Locate the cell with the specified text and output its [X, Y] center coordinate. 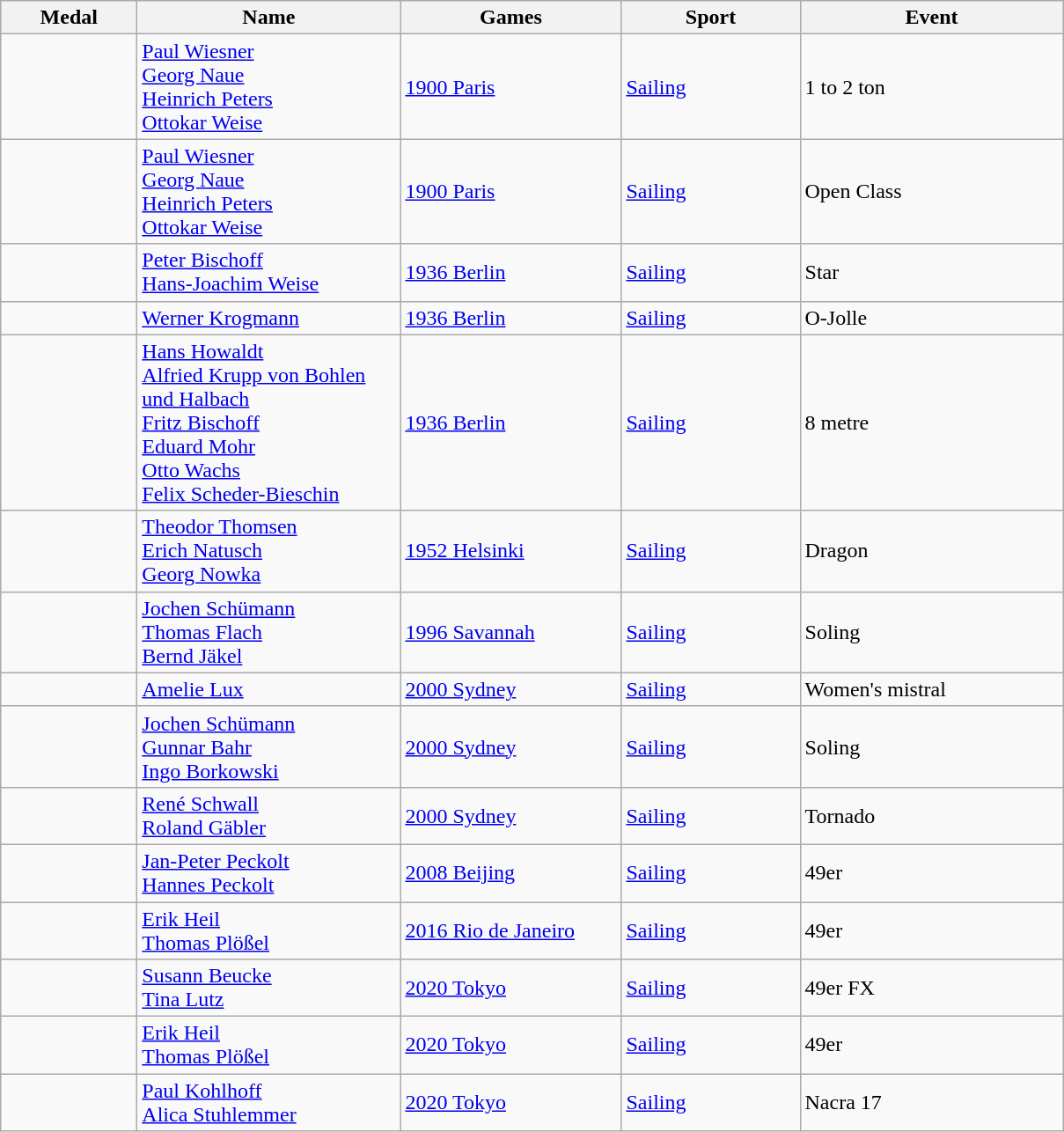
Name [269, 18]
2008 Beijing [510, 873]
René SchwallRoland Gäbler [269, 815]
1952 Helsinki [510, 551]
Star [931, 273]
Women's mistral [931, 689]
Sport [711, 18]
Games [510, 18]
Event [931, 18]
Paul KohlhoffAlica Stuhlemmer [269, 1102]
Dragon [931, 551]
Peter BischoffHans-Joachim Weise [269, 273]
Jan-Peter PeckoltHannes Peckolt [269, 873]
2016 Rio de Janeiro [510, 930]
Jochen SchümannThomas FlachBernd Jäkel [269, 632]
1996 Savannah [510, 632]
Theodor ThomsenErich NatuschGeorg Nowka [269, 551]
Hans HowaldtAlfried Krupp von Bohlen und HalbachFritz BischoffEduard MohrOtto WachsFelix Scheder-Bieschin [269, 423]
Susann BeuckeTina Lutz [269, 988]
1 to 2 ton [931, 86]
Werner Krogmann [269, 318]
Medal [69, 18]
8 metre [931, 423]
Open Class [931, 192]
Tornado [931, 815]
O-Jolle [931, 318]
Nacra 17 [931, 1102]
49er FX [931, 988]
Jochen SchümannGunnar BahrIngo Borkowski [269, 746]
Amelie Lux [269, 689]
